Return the [X, Y] coordinate for the center point of the cell that contains the specified text.  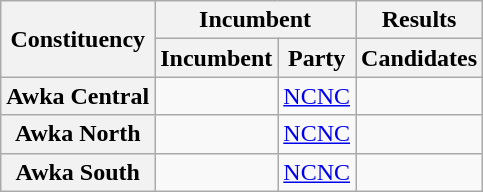
Constituency [78, 39]
Awka North [78, 134]
Party [317, 58]
Awka Central [78, 96]
Candidates [420, 58]
Awka South [78, 172]
Results [420, 20]
